Return the (x, y) coordinate for the center point of the cell that contains the specified text.  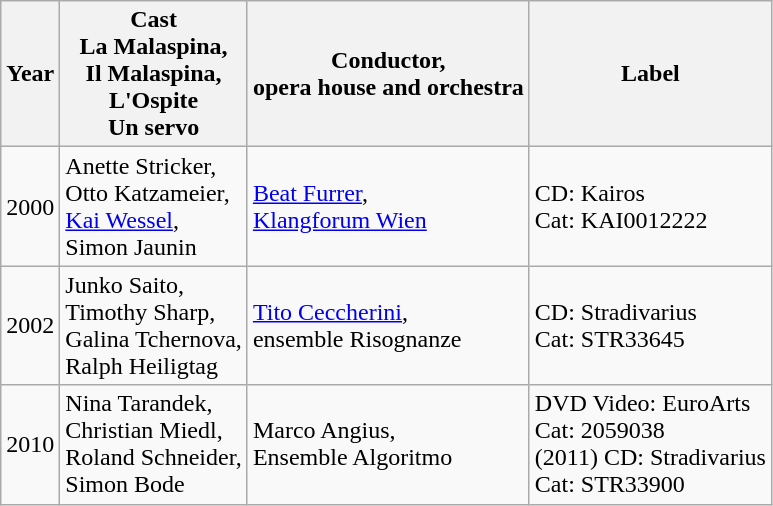
Year (30, 74)
Beat Furrer,Klangforum Wien (388, 206)
CastLa Malaspina,Il Malaspina,L'OspiteUn servo (154, 74)
Tito Ceccherini,ensemble Risognanze (388, 326)
Marco Angius,Ensemble Algoritmo (388, 444)
Conductor,opera house and orchestra (388, 74)
DVD Video: EuroArtsCat: 2059038(2011) CD: StradivariusCat: STR33900 (650, 444)
2010 (30, 444)
Nina Tarandek,Christian Miedl,Roland Schneider,Simon Bode (154, 444)
CD: StradivariusCat: STR33645 (650, 326)
Label (650, 74)
2002 (30, 326)
Anette Stricker,Otto Katzameier,Kai Wessel,Simon Jaunin (154, 206)
CD: KairosCat: KAI0012222 (650, 206)
2000 (30, 206)
Junko Saito,Timothy Sharp,Galina Tchernova,Ralph Heiligtag (154, 326)
